Capture the cell that displays the provided text and extract its (X, Y) central coordinate. 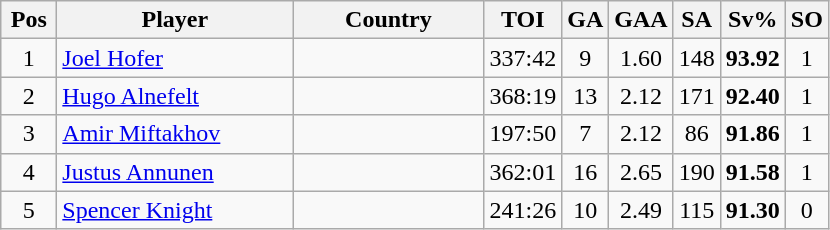
92.40 (752, 96)
Justus Annunen (175, 172)
0 (806, 210)
337:42 (523, 58)
2 (29, 96)
4 (29, 172)
Joel Hofer (175, 58)
TOI (523, 20)
2.49 (641, 210)
7 (586, 134)
1.60 (641, 58)
197:50 (523, 134)
93.92 (752, 58)
Sv% (752, 20)
115 (696, 210)
148 (696, 58)
13 (586, 96)
Pos (29, 20)
368:19 (523, 96)
5 (29, 210)
Spencer Knight (175, 210)
91.30 (752, 210)
3 (29, 134)
190 (696, 172)
362:01 (523, 172)
GA (586, 20)
91.86 (752, 134)
10 (586, 210)
GAA (641, 20)
91.58 (752, 172)
SA (696, 20)
Country (388, 20)
171 (696, 96)
241:26 (523, 210)
Player (175, 20)
9 (586, 58)
Amir Miftakhov (175, 134)
16 (586, 172)
SO (806, 20)
86 (696, 134)
2.65 (641, 172)
Hugo Alnefelt (175, 96)
